Pinpoint the cell where the given text exists, returning its [X, Y] midpoint coordinate. 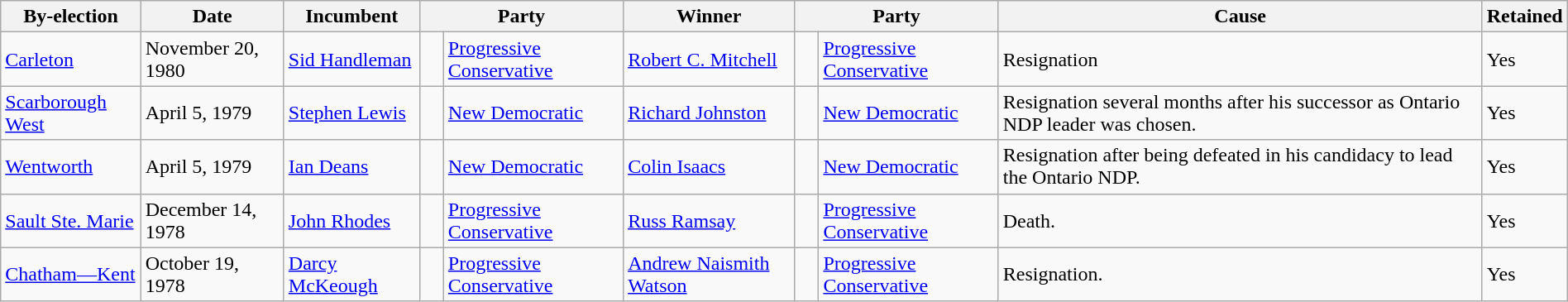
October 19, 1978 [212, 275]
Resignation. [1241, 275]
Incumbent [351, 17]
December 14, 1978 [212, 220]
By-election [71, 17]
Chatham—Kent [71, 275]
Scarborough West [71, 113]
Retained [1525, 17]
Cause [1241, 17]
Carleton [71, 60]
Russ Ramsay [710, 220]
November 20, 1980 [212, 60]
Sid Handleman [351, 60]
Wentworth [71, 167]
Robert C. Mitchell [710, 60]
Colin Isaacs [710, 167]
Stephen Lewis [351, 113]
Resignation after being defeated in his candidacy to lead the Ontario NDP. [1241, 167]
Winner [710, 17]
Sault Ste. Marie [71, 220]
Resignation [1241, 60]
Darcy McKeough [351, 275]
John Rhodes [351, 220]
Date [212, 17]
Ian Deans [351, 167]
Andrew Naismith Watson [710, 275]
Death. [1241, 220]
Resignation several months after his successor as Ontario NDP leader was chosen. [1241, 113]
Richard Johnston [710, 113]
